Determine the (x, y) coordinate at the center of the cell enclosing the given text.  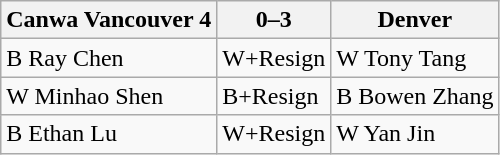
W Yan Jin (415, 134)
W Minhao Shen (109, 96)
0–3 (274, 20)
B+Resign (274, 96)
B Ray Chen (109, 58)
W Tony Tang (415, 58)
B Ethan Lu (109, 134)
Denver (415, 20)
Canwa Vancouver 4 (109, 20)
B Bowen Zhang (415, 96)
